Find where the given text appears and provide that cell's center as (X, Y) coordinate. 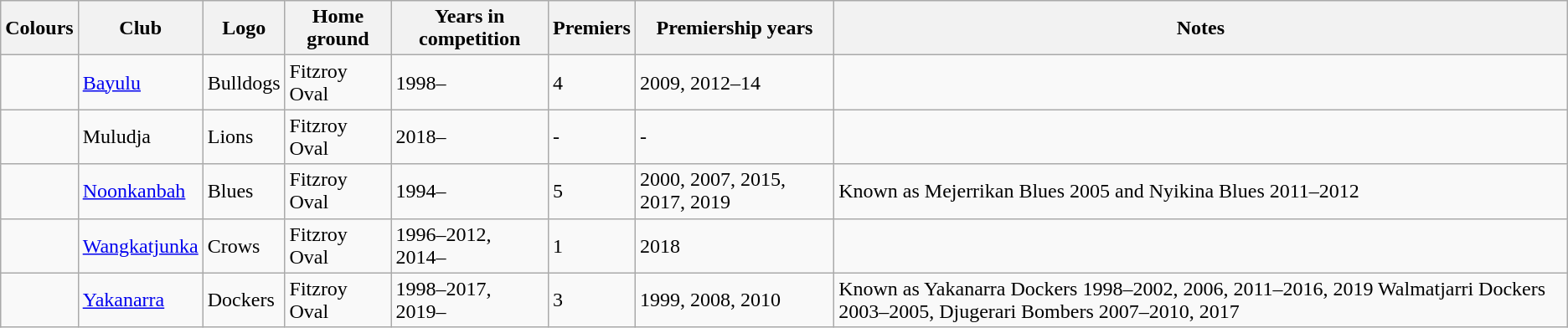
Colours (39, 28)
Premiers (591, 28)
2018 (734, 246)
Known as Mejerrikan Blues 2005 and Nyikina Blues 2011–2012 (1201, 191)
Muludja (141, 137)
Logo (244, 28)
Bulldogs (244, 82)
Home ground (338, 28)
5 (591, 191)
Lions (244, 137)
Club (141, 28)
2000, 2007, 2015, 2017, 2019 (734, 191)
1999, 2008, 2010 (734, 300)
Blues (244, 191)
Crows (244, 246)
1994– (470, 191)
2009, 2012–14 (734, 82)
3 (591, 300)
Years in competition (470, 28)
Yakanarra (141, 300)
Bayulu (141, 82)
1 (591, 246)
1998– (470, 82)
1996–2012, 2014– (470, 246)
Premiership years (734, 28)
Wangkatjunka (141, 246)
Notes (1201, 28)
1998–2017, 2019– (470, 300)
Dockers (244, 300)
2018– (470, 137)
Noonkanbah (141, 191)
Known as Yakanarra Dockers 1998–2002, 2006, 2011–2016, 2019 Walmatjarri Dockers 2003–2005, Djugerari Bombers 2007–2010, 2017 (1201, 300)
4 (591, 82)
